For the text-containing cell, return its midpoint in [X, Y] coordinate format. 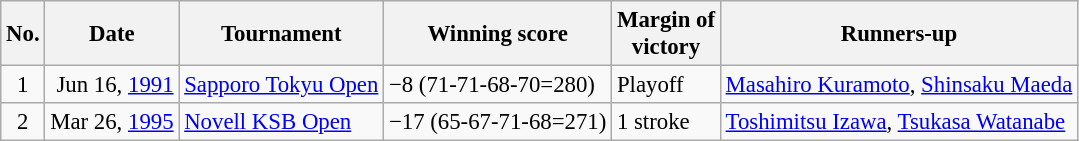
−8 (71-71-68-70=280) [498, 85]
Mar 26, 1995 [112, 122]
Date [112, 34]
Jun 16, 1991 [112, 85]
Margin ofvictory [666, 34]
1 stroke [666, 122]
Masahiro Kuramoto, Shinsaku Maeda [898, 85]
−17 (65-67-71-68=271) [498, 122]
Playoff [666, 85]
No. [23, 34]
Winning score [498, 34]
1 [23, 85]
Toshimitsu Izawa, Tsukasa Watanabe [898, 122]
Novell KSB Open [282, 122]
Tournament [282, 34]
Runners-up [898, 34]
2 [23, 122]
Sapporo Tokyu Open [282, 85]
